For the text-containing cell, return its midpoint in [X, Y] coordinate format. 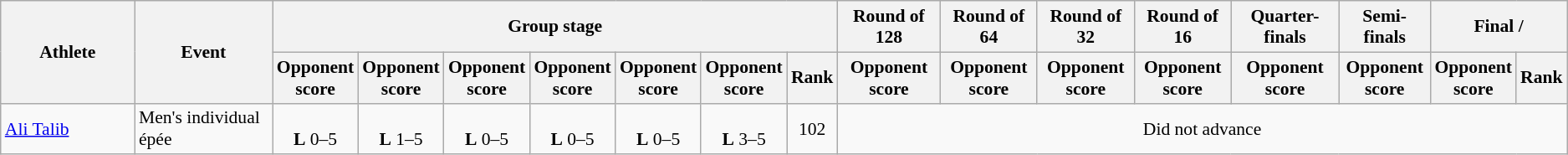
Men's individual épée [204, 129]
Quarter-finals [1285, 27]
Group stage [555, 27]
L 1–5 [401, 129]
Semi-finals [1385, 27]
Final / [1499, 27]
Round of 64 [988, 27]
Athlete [68, 52]
Did not advance [1202, 129]
L 3–5 [744, 129]
Ali Talib [68, 129]
Round of 16 [1182, 27]
102 [813, 129]
Round of 32 [1085, 27]
Round of 128 [888, 27]
Event [204, 52]
